Detect which cell encompasses the target text, then output its [x, y] center coordinate. 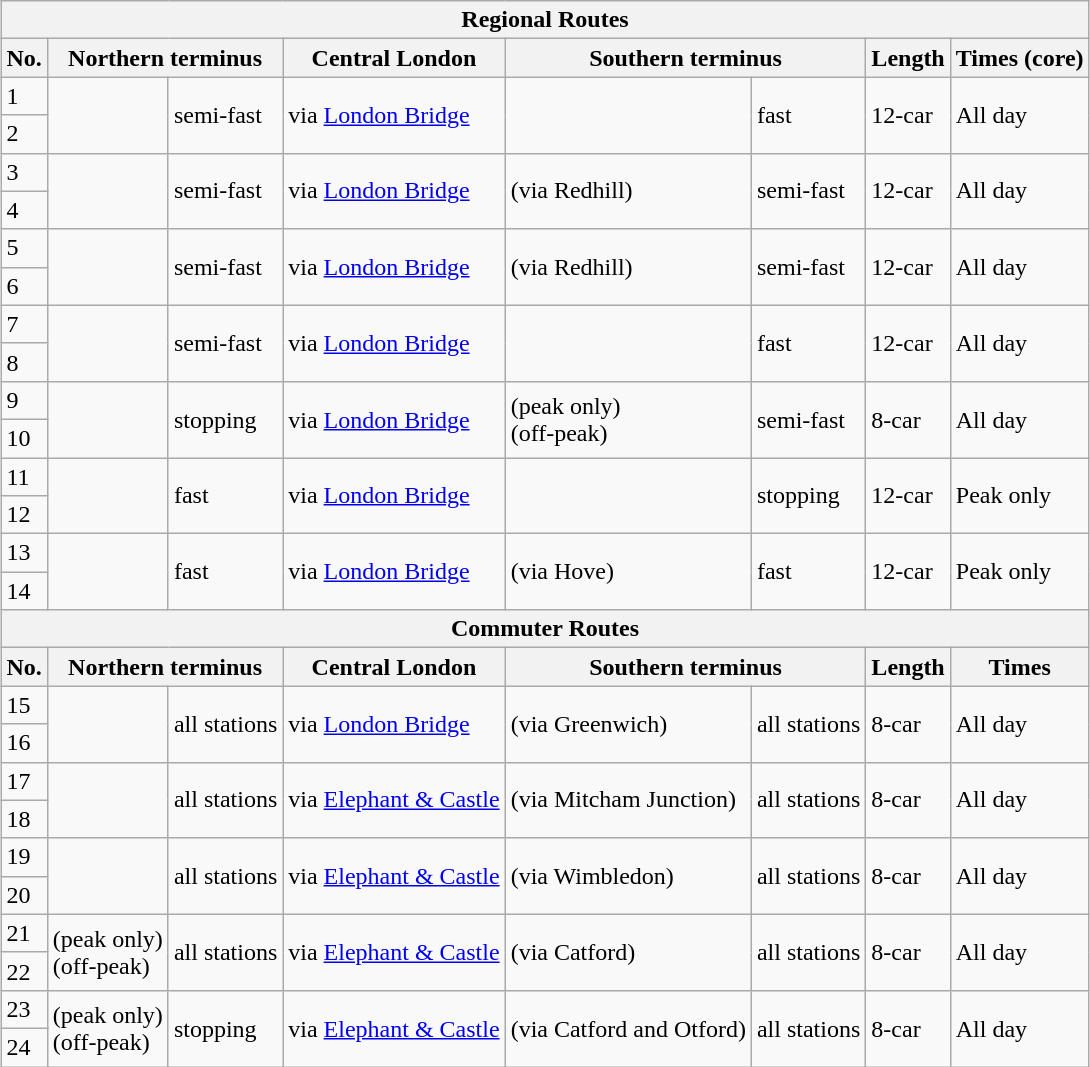
8 [24, 362]
20 [24, 895]
Regional Routes [545, 20]
19 [24, 857]
9 [24, 400]
18 [24, 819]
(via Wimbledon) [628, 876]
15 [24, 705]
11 [24, 477]
4 [24, 210]
(via Greenwich) [628, 724]
1 [24, 96]
13 [24, 553]
(via Mitcham Junction) [628, 800]
(via Catford) [628, 952]
(via Hove) [628, 572]
Commuter Routes [545, 629]
5 [24, 248]
Times (core) [1020, 58]
10 [24, 438]
17 [24, 781]
7 [24, 324]
6 [24, 286]
14 [24, 591]
22 [24, 971]
23 [24, 1009]
24 [24, 1047]
(via Catford and Otford) [628, 1028]
12 [24, 515]
2 [24, 134]
16 [24, 743]
21 [24, 933]
3 [24, 172]
Times [1020, 667]
